Return (X, Y) of the center of cell containing provided text 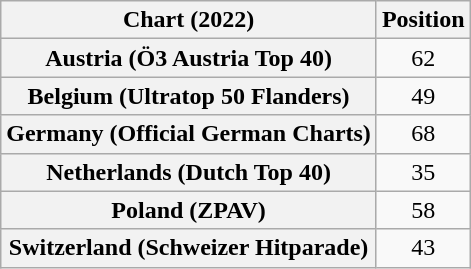
Switzerland (Schweizer Hitparade) (189, 248)
68 (423, 134)
Netherlands (Dutch Top 40) (189, 172)
Belgium (Ultratop 50 Flanders) (189, 96)
49 (423, 96)
43 (423, 248)
58 (423, 210)
62 (423, 58)
Austria (Ö3 Austria Top 40) (189, 58)
Chart (2022) (189, 20)
Germany (Official German Charts) (189, 134)
35 (423, 172)
Position (423, 20)
Poland (ZPAV) (189, 210)
